Return (x, y) of the center of cell containing provided text 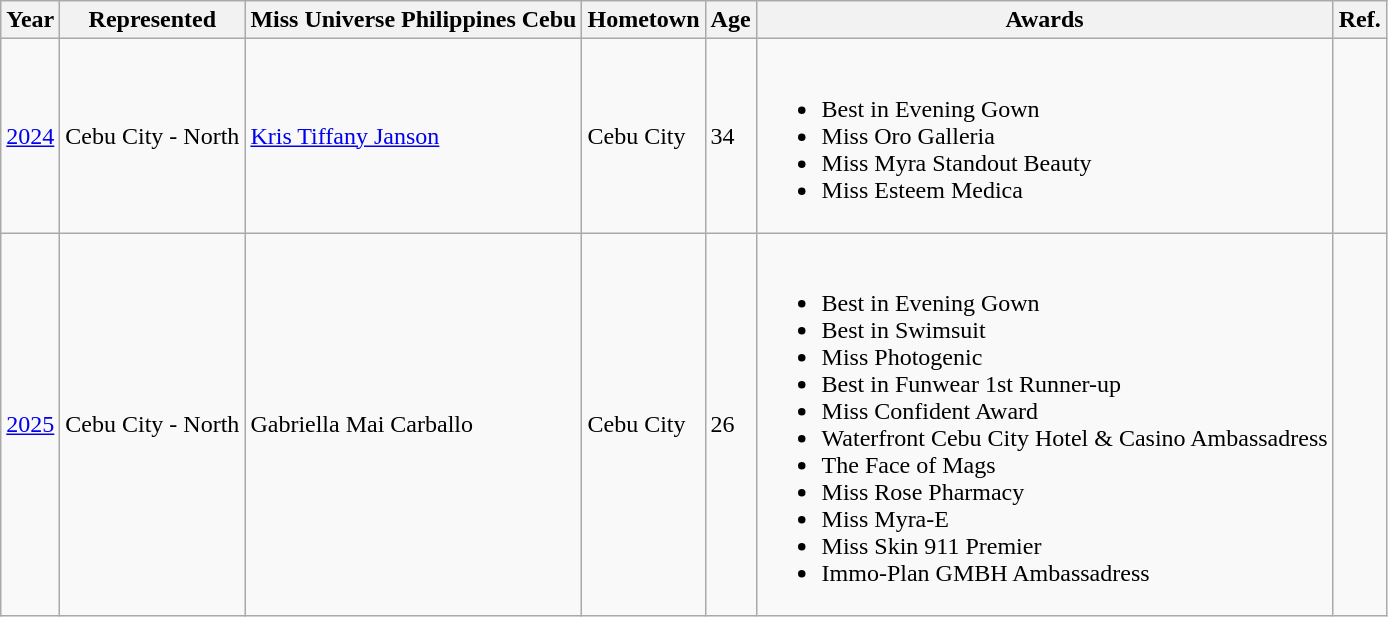
Represented (152, 20)
Awards (1044, 20)
Best in Evening GownMiss Oro GalleriaMiss Myra Standout BeautyMiss Esteem Medica (1044, 136)
Hometown (644, 20)
34 (730, 136)
Age (730, 20)
Gabriella Mai Carballo (414, 424)
26 (730, 424)
Year (30, 20)
Ref. (1360, 20)
2024 (30, 136)
Kris Tiffany Janson (414, 136)
Miss Universe Philippines Cebu (414, 20)
2025 (30, 424)
